Capture the cell that displays the provided text and extract its (X, Y) central coordinate. 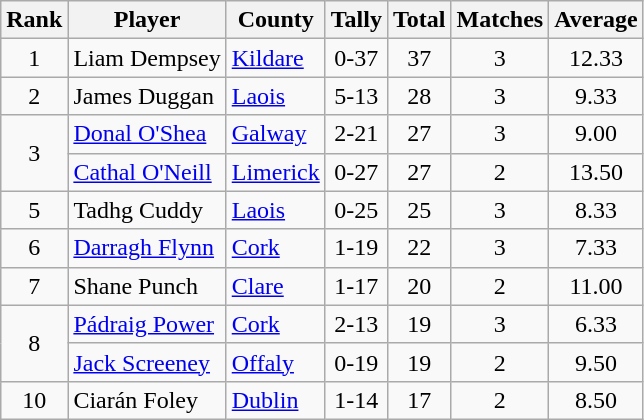
Total (419, 20)
Galway (276, 134)
20 (419, 286)
Tadhg Cuddy (147, 210)
Player (147, 20)
8 (34, 343)
37 (419, 58)
Donal O'Shea (147, 134)
6.33 (596, 324)
13.50 (596, 172)
1-14 (356, 400)
5 (34, 210)
17 (419, 400)
Average (596, 20)
9.33 (596, 96)
7.33 (596, 248)
Rank (34, 20)
Pádraig Power (147, 324)
1 (34, 58)
0-27 (356, 172)
Tally (356, 20)
James Duggan (147, 96)
Shane Punch (147, 286)
0-37 (356, 58)
Clare (276, 286)
Matches (500, 20)
1-17 (356, 286)
1-19 (356, 248)
6 (34, 248)
Darragh Flynn (147, 248)
22 (419, 248)
8.33 (596, 210)
Limerick (276, 172)
10 (34, 400)
Offaly (276, 362)
2-21 (356, 134)
5-13 (356, 96)
Ciarán Foley (147, 400)
11.00 (596, 286)
12.33 (596, 58)
Liam Dempsey (147, 58)
9.50 (596, 362)
28 (419, 96)
0-25 (356, 210)
25 (419, 210)
Jack Screeney (147, 362)
0-19 (356, 362)
Dublin (276, 400)
Kildare (276, 58)
8.50 (596, 400)
2-13 (356, 324)
7 (34, 286)
Cathal O'Neill (147, 172)
County (276, 20)
9.00 (596, 134)
